Locate the cell with the specified text and output its [x, y] center coordinate. 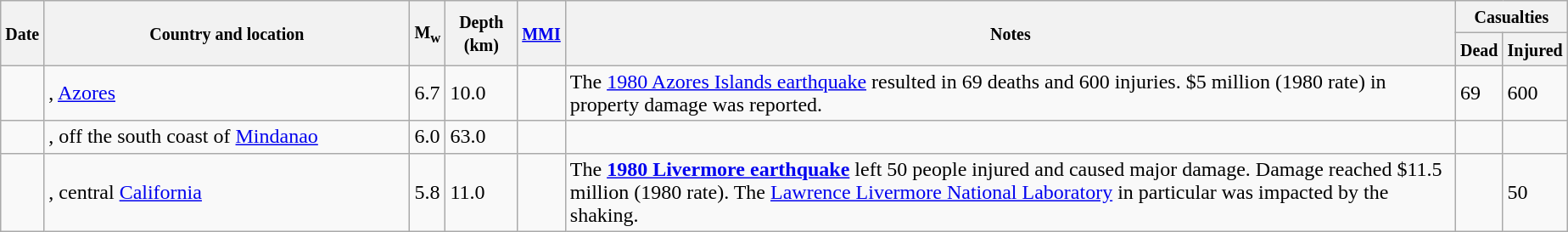
Casualties [1511, 17]
, Azores [227, 93]
, off the south coast of Mindanao [227, 137]
Injured [1535, 49]
6.0 [428, 137]
Country and location [227, 33]
, central California [227, 192]
Notes [1010, 33]
50 [1535, 192]
11.0 [482, 192]
MMI [541, 33]
10.0 [482, 93]
The 1980 Azores Islands earthquake resulted in 69 deaths and 600 injuries. $5 million (1980 rate) in property damage was reported. [1010, 93]
6.7 [428, 93]
Dead [1479, 49]
69 [1479, 93]
5.8 [428, 192]
Date [22, 33]
63.0 [482, 137]
Mw [428, 33]
600 [1535, 93]
Depth (km) [482, 33]
